Find where the given text appears and provide that cell's center as (x, y) coordinate. 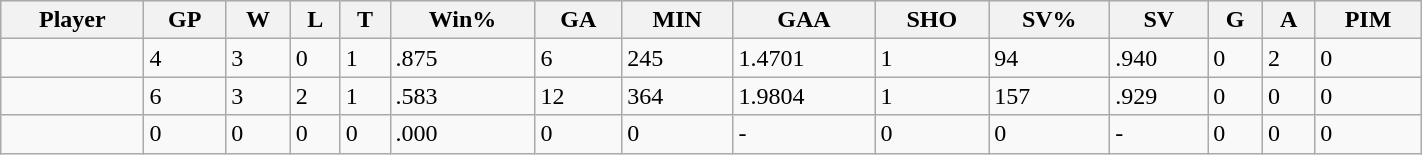
T (365, 20)
L (315, 20)
GAA (804, 20)
MIN (678, 20)
12 (578, 96)
Player (72, 20)
Win% (462, 20)
157 (1050, 96)
.875 (462, 58)
4 (185, 58)
PIM (1368, 20)
SV (1159, 20)
.583 (462, 96)
A (1288, 20)
94 (1050, 58)
SHO (932, 20)
364 (678, 96)
.940 (1159, 58)
GP (185, 20)
SV% (1050, 20)
1.4701 (804, 58)
.929 (1159, 96)
1.9804 (804, 96)
GA (578, 20)
.000 (462, 134)
W (258, 20)
G (1236, 20)
245 (678, 58)
